From the cell containing the given text, extract its center point as (X, Y) coordinate. 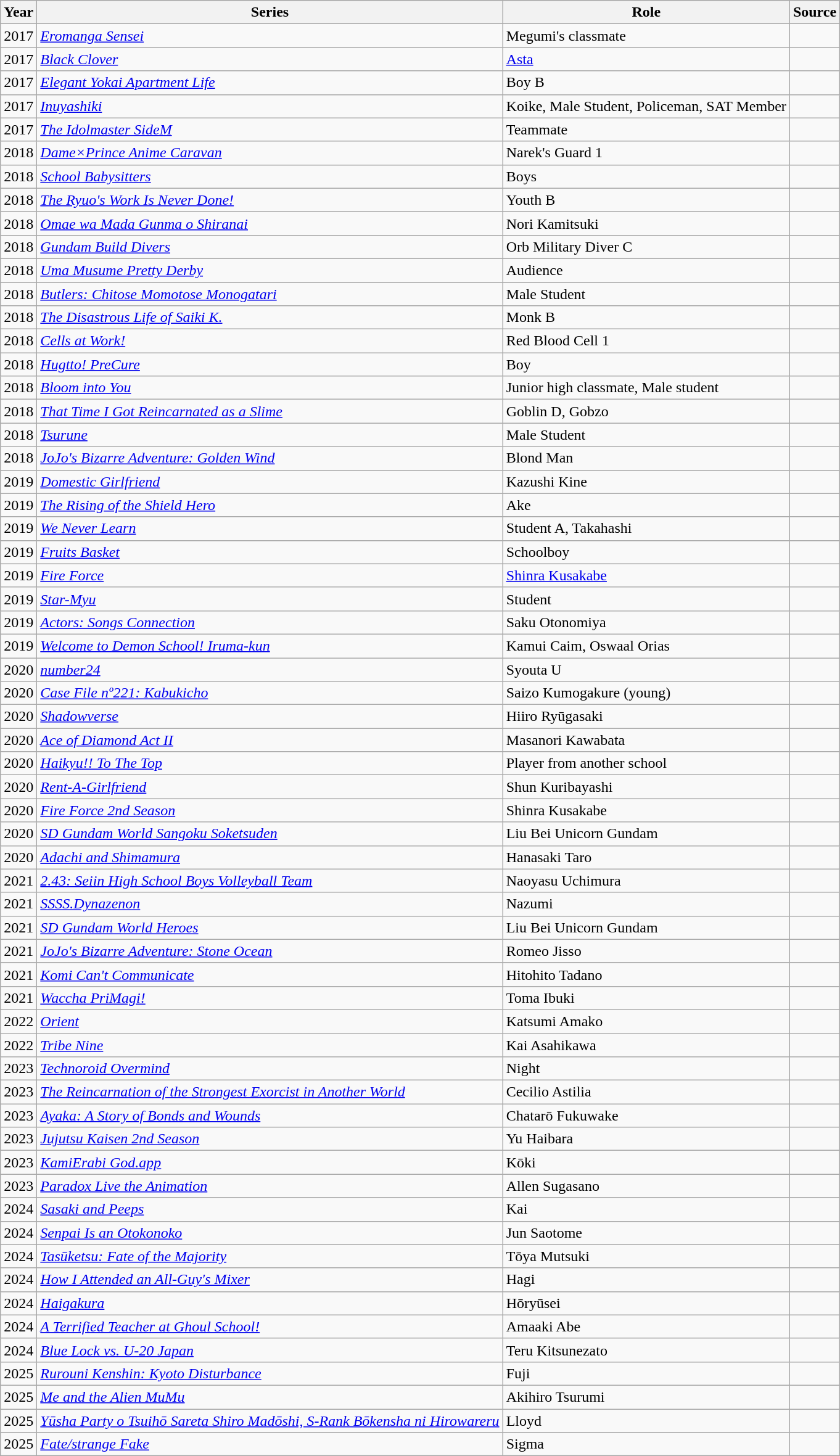
Boy B (646, 83)
Tasūketsu: Fate of the Majority (270, 1256)
The Ryuo's Work Is Never Done! (270, 200)
Me and the Alien MuMu (270, 1397)
Schoolboy (646, 552)
Shun Kuribayashi (646, 787)
Allen Sugasano (646, 1186)
Haigakura (270, 1303)
Actors: Songs Connection (270, 622)
School Babysitters (270, 176)
Saizo Kumogakure (young) (646, 693)
Orient (270, 1021)
A Terrified Teacher at Ghoul School! (270, 1326)
Ace of Diamond Act II (270, 740)
Star-Myu (270, 599)
Ake (646, 505)
number24 (270, 669)
That Time I Got Reincarnated as a Slime (270, 411)
Omae wa Mada Gunma o Shiranai (270, 223)
Butlers: Chitose Momotose Monogatari (270, 294)
Naoyasu Uchimura (646, 881)
Yu Haibara (646, 1139)
We Never Learn (270, 529)
SD Gundam World Heroes (270, 927)
Romeo Jisso (646, 951)
Series (270, 12)
Sasaki and Peeps (270, 1209)
Saku Otonomiya (646, 622)
SSSS.Dynazenon (270, 904)
Ayaka: A Story of Bonds and Wounds (270, 1116)
Cells at Work! (270, 341)
The Reincarnation of the Strongest Exorcist in Another World (270, 1092)
Rurouni Kenshin: Kyoto Disturbance (270, 1373)
Hugtto! PreCure (270, 364)
Monk B (646, 318)
Syouta U (646, 669)
Source (814, 12)
Chatarō Fukuwake (646, 1116)
How I Attended an All-Guy's Mixer (270, 1280)
Tsurune (270, 435)
Masanori Kawabata (646, 740)
Audience (646, 270)
Kai (646, 1209)
Kamui Caim, Oswaal Orias (646, 646)
Teammate (646, 130)
Inuyashiki (270, 106)
Adachi and Shimamura (270, 857)
Koike, Male Student, Policeman, SAT Member (646, 106)
Katsumi Amako (646, 1021)
Blond Man (646, 458)
Yūsha Party o Tsuihō Sareta Shiro Madōshi, S-Rank Bōkensha ni Hirowareru (270, 1420)
Sigma (646, 1444)
Kai Asahikawa (646, 1045)
Eromanga Sensei (270, 36)
Bloom into You (270, 388)
Teru Kitsunezato (646, 1350)
Gundam Build Divers (270, 247)
Dame×Prince Anime Caravan (270, 153)
Hanasaki Taro (646, 857)
Hitohito Tadano (646, 974)
Uma Musume Pretty Derby (270, 270)
Blue Lock vs. U-20 Japan (270, 1350)
Elegant Yokai Apartment Life (270, 83)
Player from another school (646, 763)
Hiiro Ryūgasaki (646, 717)
Technoroid Overmind (270, 1069)
Cecilio Astilia (646, 1092)
Nazumi (646, 904)
Tōya Mutsuki (646, 1256)
2.43: Seiin High School Boys Volleyball Team (270, 881)
Kazushi Kine (646, 482)
JoJo's Bizarre Adventure: Stone Ocean (270, 951)
Rent-A-Girlfriend (270, 787)
Fire Force 2nd Season (270, 810)
Night (646, 1069)
Paradox Live the Animation (270, 1186)
Narek's Guard 1 (646, 153)
Akihiro Tsurumi (646, 1397)
Jun Saotome (646, 1233)
Orb Military Diver C (646, 247)
Waccha PriMagi! (270, 998)
Boys (646, 176)
Komi Can't Communicate (270, 974)
Hōryūsei (646, 1303)
KamiErabi God.app (270, 1162)
Fruits Basket (270, 552)
Senpai Is an Otokonoko (270, 1233)
SD Gundam World Sangoku Soketsuden (270, 834)
Black Clover (270, 59)
Boy (646, 364)
Year (19, 12)
Junior high classmate, Male student (646, 388)
Student (646, 599)
Domestic Girlfriend (270, 482)
Megumi's classmate (646, 36)
Red Blood Cell 1 (646, 341)
Asta (646, 59)
Hagi (646, 1280)
Fuji (646, 1373)
Kōki (646, 1162)
Toma Ibuki (646, 998)
Shadowverse (270, 717)
The Idolmaster SideM (270, 130)
Case File nº221: Kabukicho (270, 693)
The Disastrous Life of Saiki K. (270, 318)
Youth B (646, 200)
Welcome to Demon School! Iruma-kun (270, 646)
Amaaki Abe (646, 1326)
Role (646, 12)
The Rising of the Shield Hero (270, 505)
Fire Force (270, 575)
Lloyd (646, 1420)
Nori Kamitsuki (646, 223)
Goblin D, Gobzo (646, 411)
JoJo's Bizarre Adventure: Golden Wind (270, 458)
Haikyu!! To The Top (270, 763)
Student A, Takahashi (646, 529)
Tribe Nine (270, 1045)
Fate/strange Fake (270, 1444)
Jujutsu Kaisen 2nd Season (270, 1139)
